Identify which cell holds the provided text, then report its [X, Y] central coordinate. 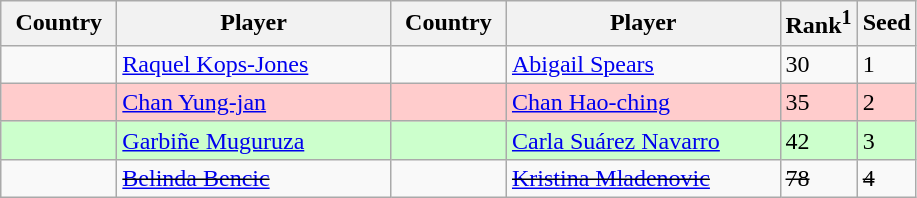
1 [886, 64]
Kristina Mladenovic [643, 178]
Raquel Kops-Jones [254, 64]
4 [886, 178]
30 [818, 64]
2 [886, 102]
42 [818, 140]
Garbiñe Muguruza [254, 140]
35 [818, 102]
Seed [886, 24]
Rank1 [818, 24]
Chan Yung-jan [254, 102]
Abigail Spears [643, 64]
78 [818, 178]
Belinda Bencic [254, 178]
Chan Hao-ching [643, 102]
Carla Suárez Navarro [643, 140]
3 [886, 140]
